From the cell containing the given text, extract its center point as (X, Y) coordinate. 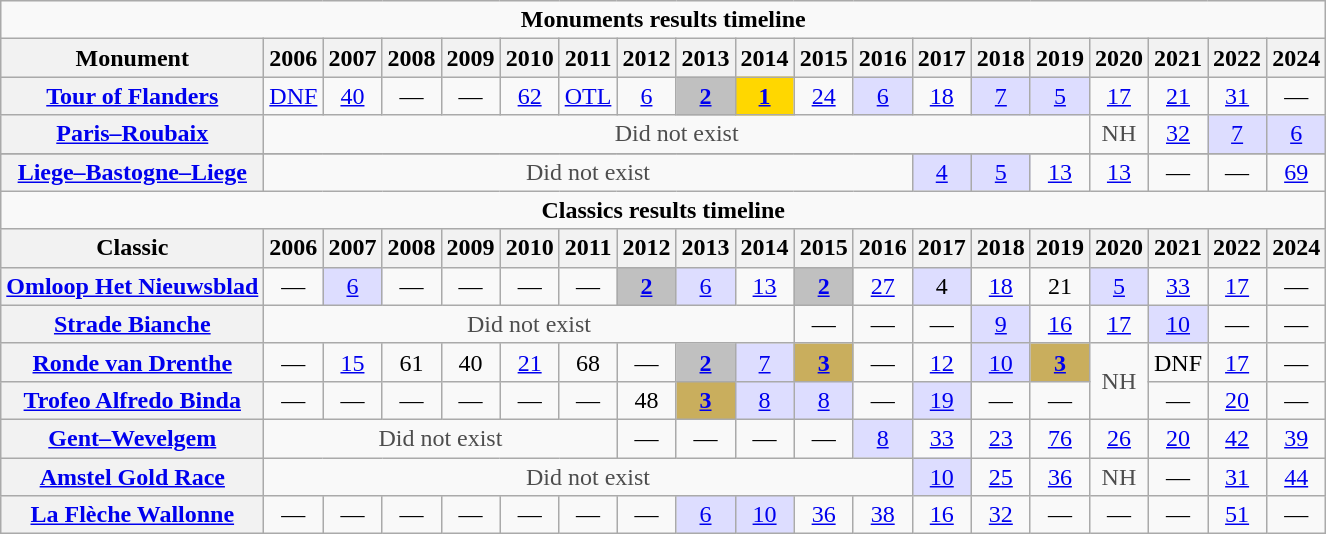
26 (1118, 438)
Ronde van Drenthe (132, 362)
Strade Bianche (132, 324)
38 (882, 515)
Monument (132, 58)
Liege–Bastogne–Liege (132, 172)
19 (942, 400)
Tour of Flanders (132, 96)
23 (1000, 438)
La Flèche Wallonne (132, 515)
Paris–Roubaix (132, 134)
27 (882, 286)
OTL (588, 96)
Monuments results timeline (664, 20)
24 (824, 96)
Amstel Gold Race (132, 477)
51 (1238, 515)
69 (1296, 172)
39 (1296, 438)
Omloop Het Nieuwsblad (132, 286)
Classics results timeline (664, 210)
61 (412, 362)
25 (1000, 477)
Classic (132, 248)
Trofeo Alfredo Binda (132, 400)
48 (646, 400)
1 (764, 96)
42 (1238, 438)
9 (1000, 324)
Gent–Wevelgem (132, 438)
44 (1296, 477)
12 (942, 362)
62 (530, 96)
76 (1060, 438)
68 (588, 362)
15 (352, 362)
